Return the (X, Y) coordinate for the center point of the cell that contains the specified text.  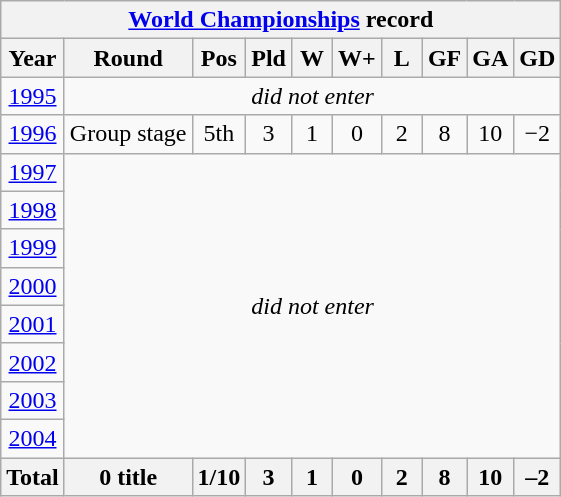
Round (128, 58)
2004 (33, 438)
2002 (33, 362)
W+ (358, 58)
Total (33, 477)
2000 (33, 286)
Pld (269, 58)
GD (538, 58)
2001 (33, 324)
1995 (33, 96)
5th (219, 134)
0 title (128, 477)
Group stage (128, 134)
W (312, 58)
Pos (219, 58)
L (402, 58)
1/10 (219, 477)
1998 (33, 210)
Year (33, 58)
1999 (33, 248)
1997 (33, 172)
GA (490, 58)
−2 (538, 134)
2003 (33, 400)
–2 (538, 477)
World Championships record (281, 20)
GF (444, 58)
1996 (33, 134)
